Extract the [X, Y] coordinate from the center of the cell holding the provided text.  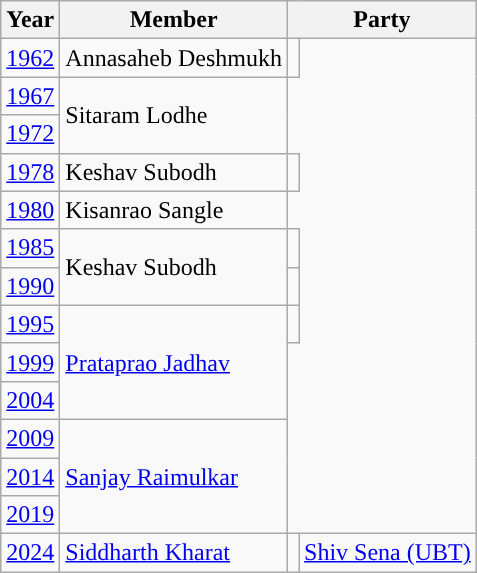
1999 [30, 362]
Annasaheb Deshmukh [174, 58]
Shiv Sena (UBT) [388, 553]
1990 [30, 286]
Kisanrao Sangle [174, 210]
1985 [30, 248]
2009 [30, 438]
Prataprao Jadhav [174, 362]
2024 [30, 553]
Party [382, 20]
2014 [30, 477]
2019 [30, 515]
1972 [30, 134]
1995 [30, 324]
1967 [30, 96]
1962 [30, 58]
1978 [30, 172]
Sanjay Raimulkar [174, 476]
1980 [30, 210]
2004 [30, 400]
Siddharth Kharat [174, 553]
Sitaram Lodhe [174, 115]
Year [30, 20]
Member [174, 20]
